Provide the [x, y] coordinate of the cell's center where the given text is located.  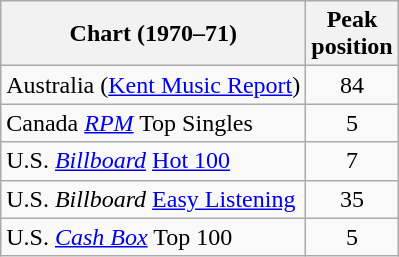
Chart (1970–71) [154, 34]
U.S. Cash Box Top 100 [154, 237]
Peakposition [352, 34]
Canada RPM Top Singles [154, 123]
7 [352, 161]
U.S. Billboard Easy Listening [154, 199]
U.S. Billboard Hot 100 [154, 161]
84 [352, 85]
Australia (Kent Music Report) [154, 85]
35 [352, 199]
